Provide the (x, y) coordinate of the cell's center where the given text is located.  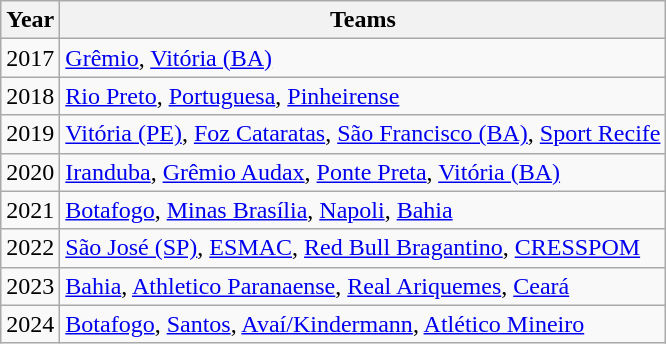
São José (SP), ESMAC, Red Bull Bragantino, CRESSPOM (363, 248)
Botafogo, Santos, Avaí/Kindermann, Atlético Mineiro (363, 324)
2023 (30, 286)
Vitória (PE), Foz Cataratas, São Francisco (BA), Sport Recife (363, 134)
Bahia, Athletico Paranaense, Real Ariquemes, Ceará (363, 286)
2020 (30, 172)
2018 (30, 96)
2021 (30, 210)
Rio Preto, Portuguesa, Pinheirense (363, 96)
2019 (30, 134)
Teams (363, 20)
Botafogo, Minas Brasília, Napoli, Bahia (363, 210)
Iranduba, Grêmio Audax, Ponte Preta, Vitória (BA) (363, 172)
2024 (30, 324)
2022 (30, 248)
Grêmio, Vitória (BA) (363, 58)
Year (30, 20)
2017 (30, 58)
